Search for the cell housing the specified text and yield its [x, y] center coordinate. 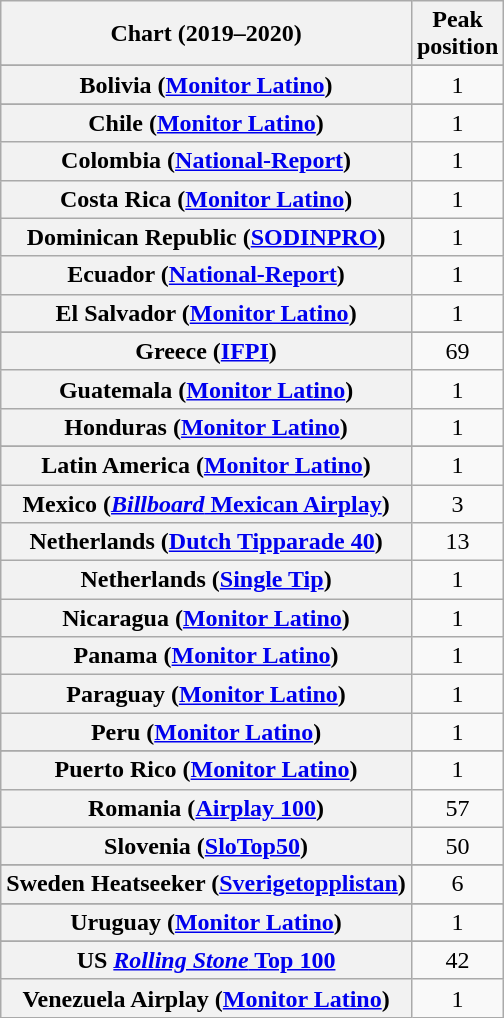
Bolivia (Monitor Latino) [206, 85]
50 [457, 846]
Netherlands (Dutch Tipparade 40) [206, 542]
Honduras (Monitor Latino) [206, 427]
Venezuela Airplay (Monitor Latino) [206, 998]
Colombia (National-Report) [206, 161]
6 [457, 884]
Chile (Monitor Latino) [206, 123]
3 [457, 503]
69 [457, 351]
Puerto Rico (Monitor Latino) [206, 770]
Netherlands (Single Tip) [206, 580]
57 [457, 808]
El Salvador (Monitor Latino) [206, 313]
Chart (2019–2020) [206, 34]
42 [457, 960]
Guatemala (Monitor Latino) [206, 389]
Peakposition [457, 34]
Latin America (Monitor Latino) [206, 465]
Sweden Heatseeker (Sverigetopplistan) [206, 884]
Nicaragua (Monitor Latino) [206, 618]
Uruguay (Monitor Latino) [206, 922]
Slovenia (SloTop50) [206, 846]
Romania (Airplay 100) [206, 808]
Mexico (Billboard Mexican Airplay) [206, 503]
13 [457, 542]
Paraguay (Monitor Latino) [206, 694]
Ecuador (National-Report) [206, 275]
Dominican Republic (SODINPRO) [206, 237]
US Rolling Stone Top 100 [206, 960]
Greece (IFPI) [206, 351]
Costa Rica (Monitor Latino) [206, 199]
Peru (Monitor Latino) [206, 732]
Panama (Monitor Latino) [206, 656]
